From the cell containing the given text, extract its center point as (x, y) coordinate. 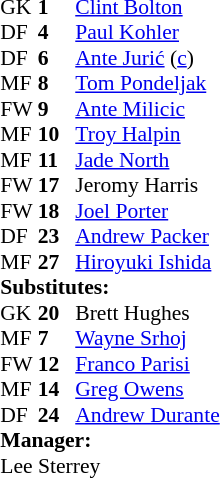
4 (57, 33)
17 (57, 185)
Jade North (147, 160)
10 (57, 135)
Troy Halpin (147, 135)
8 (57, 83)
Franco Parisi (147, 364)
Substitutes: (110, 287)
Andrew Durante (147, 415)
Brett Hughes (147, 313)
Tom Pondeljak (147, 83)
Manager: (110, 441)
24 (57, 415)
GK (19, 313)
14 (57, 389)
Ante Jurić (c) (147, 58)
Paul Kohler (147, 33)
Joel Porter (147, 211)
20 (57, 313)
27 (57, 262)
11 (57, 160)
Ante Milicic (147, 109)
Wayne Srhoj (147, 339)
Andrew Packer (147, 237)
6 (57, 58)
18 (57, 211)
23 (57, 237)
7 (57, 339)
12 (57, 364)
Jeromy Harris (147, 185)
9 (57, 109)
Hiroyuki Ishida (147, 262)
Greg Owens (147, 389)
